From the cell containing the given text, extract its center point as (X, Y) coordinate. 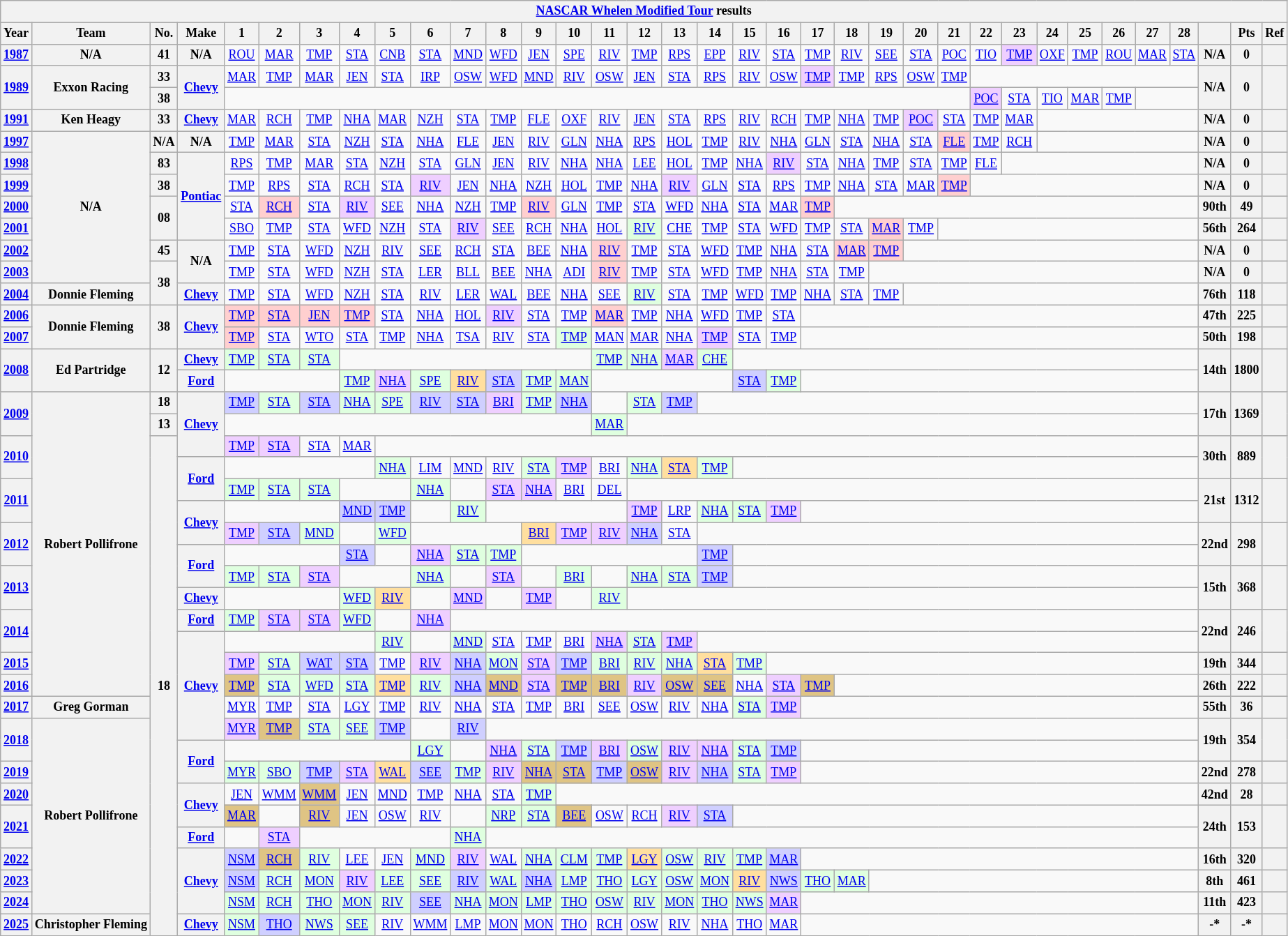
354 (1247, 739)
23 (1020, 33)
49 (1247, 206)
NASCAR Whelen Modified Tour results (644, 11)
55th (1215, 707)
1800 (1247, 370)
3 (319, 33)
2002 (17, 251)
26th (1215, 685)
2017 (17, 707)
2020 (17, 794)
2004 (17, 294)
298 (1247, 544)
ADI (575, 272)
6 (430, 33)
1998 (17, 163)
76th (1215, 294)
278 (1247, 773)
27 (1153, 33)
225 (1247, 315)
2000 (17, 206)
26 (1119, 33)
11 (609, 33)
2014 (17, 631)
90th (1215, 206)
Pontiac (201, 197)
461 (1247, 882)
24th (1215, 826)
15 (749, 33)
36 (1247, 707)
320 (1247, 859)
2018 (17, 739)
WAT (319, 664)
41 (164, 54)
2009 (17, 414)
153 (1247, 826)
4 (357, 33)
264 (1247, 229)
Ken Heagy (91, 120)
BLL (469, 272)
NRP (503, 816)
14th (1215, 370)
24 (1052, 33)
Ed Partridge (91, 370)
56th (1215, 229)
15th (1215, 587)
No. (164, 33)
2008 (17, 370)
2023 (17, 882)
EPP (715, 54)
CNB (392, 54)
Ref (1275, 33)
TSA (469, 338)
2015 (17, 664)
2010 (17, 457)
WTO (319, 338)
7 (469, 33)
17 (818, 33)
1 (242, 33)
222 (1247, 685)
20 (921, 33)
2001 (17, 229)
1369 (1247, 414)
8th (1215, 882)
1312 (1247, 501)
Team (91, 33)
50th (1215, 338)
5 (392, 33)
2 (279, 33)
19 (886, 33)
17th (1215, 414)
25 (1085, 33)
Year (17, 33)
83 (164, 163)
21 (954, 33)
2021 (17, 826)
Exxon Racing (91, 87)
11th (1215, 903)
118 (1247, 294)
16th (1215, 859)
1997 (17, 142)
246 (1247, 631)
Christopher Fleming (91, 925)
10 (575, 33)
2012 (17, 544)
LIM (430, 467)
2024 (17, 903)
2011 (17, 501)
2003 (17, 272)
08 (164, 218)
IRP (430, 77)
DEL (609, 490)
2025 (17, 925)
2013 (17, 587)
2022 (17, 859)
Greg Gorman (91, 707)
2006 (17, 315)
2007 (17, 338)
42nd (1215, 794)
22 (986, 33)
47th (1215, 315)
30th (1215, 457)
Pts (1247, 33)
368 (1247, 587)
45 (164, 251)
16 (784, 33)
1989 (17, 87)
9 (538, 33)
198 (1247, 338)
2016 (17, 685)
889 (1247, 457)
344 (1247, 664)
1999 (17, 186)
2019 (17, 773)
LRP (679, 512)
1987 (17, 54)
8 (503, 33)
14 (715, 33)
21st (1215, 501)
1991 (17, 120)
CLM (575, 859)
Make (201, 33)
423 (1247, 903)
